Locate the cell with the specified text and output its (x, y) center coordinate. 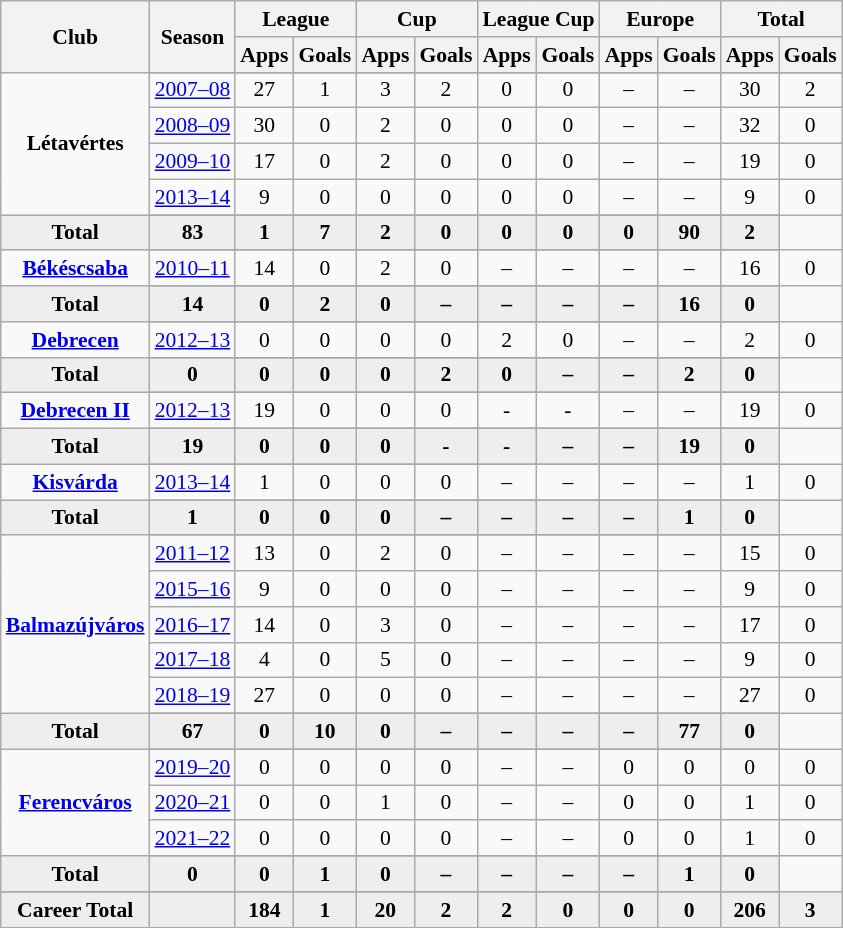
20 (385, 910)
83 (193, 233)
2009–10 (193, 162)
2018–19 (193, 696)
2007–08 (193, 90)
League (296, 19)
Club (76, 36)
Kisvárda (76, 482)
Békéscsaba (76, 269)
2019–20 (193, 767)
13 (264, 554)
Ferencváros (76, 802)
206 (750, 910)
15 (750, 554)
2017–18 (193, 660)
Létavértes (76, 143)
Cup (416, 19)
32 (750, 126)
2010–11 (193, 269)
67 (193, 732)
2015–16 (193, 589)
Balmazújváros (76, 625)
Debrecen (76, 340)
2016–17 (193, 625)
7 (324, 233)
League Cup (538, 19)
2021–22 (193, 839)
77 (690, 732)
5 (385, 660)
184 (264, 910)
90 (690, 233)
2008–09 (193, 126)
Career Total (76, 910)
10 (324, 732)
2011–12 (193, 554)
2020–21 (193, 803)
4 (264, 660)
Debrecen II (76, 411)
Season (193, 36)
Europe (660, 19)
